Return the [X, Y] coordinate for the center point of the cell that contains the specified text.  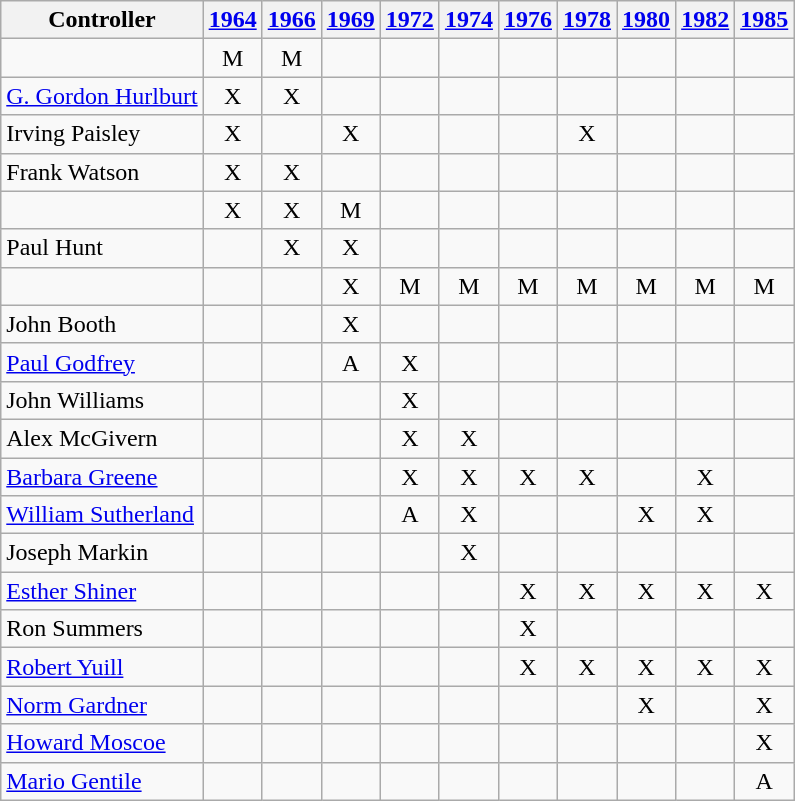
Barbara Greene [102, 477]
Esther Shiner [102, 591]
Paul Hunt [102, 248]
Joseph Markin [102, 553]
1978 [588, 20]
Alex McGivern [102, 438]
Mario Gentile [102, 781]
John Williams [102, 400]
Irving Paisley [102, 134]
Controller [102, 20]
Paul Godfrey [102, 362]
1976 [528, 20]
G. Gordon Hurlburt [102, 96]
1969 [350, 20]
John Booth [102, 324]
1972 [410, 20]
1964 [232, 20]
1966 [292, 20]
Norm Gardner [102, 705]
Frank Watson [102, 172]
Robert Yuill [102, 667]
William Sutherland [102, 515]
1985 [764, 20]
1974 [468, 20]
Ron Summers [102, 629]
Howard Moscoe [102, 743]
1980 [646, 20]
1982 [706, 20]
